Search for the cell housing the specified text and yield its (X, Y) center coordinate. 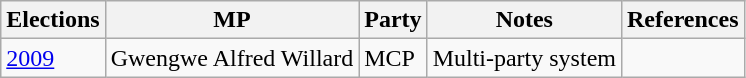
2009 (53, 58)
Notes (524, 20)
Elections (53, 20)
References (682, 20)
MP (232, 20)
Gwengwe Alfred Willard (232, 58)
MCP (393, 58)
Multi-party system (524, 58)
Party (393, 20)
